Locate the cell with the specified text and output its [X, Y] center coordinate. 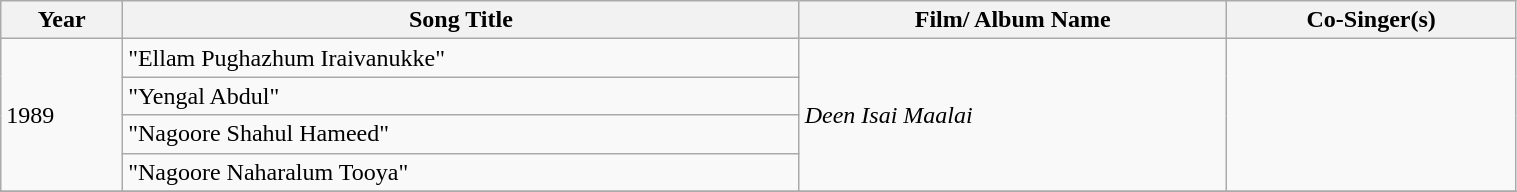
1989 [62, 115]
"Yengal Abdul" [462, 96]
"Nagoore Shahul Hameed" [462, 134]
"Nagoore Naharalum Tooya" [462, 172]
Co-Singer(s) [1371, 20]
Year [62, 20]
Deen Isai Maalai [1012, 115]
Song Title [462, 20]
Film/ Album Name [1012, 20]
"Ellam Pughazhum Iraivanukke" [462, 58]
